Detect which cell encompasses the target text, then output its [X, Y] center coordinate. 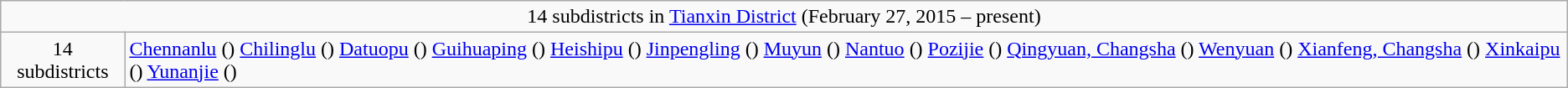
14 subdistricts in Tianxin District (February 27, 2015 – present) [784, 17]
14 subdistricts [63, 60]
